Return the [X, Y] coordinate for the center point of the cell that contains the specified text.  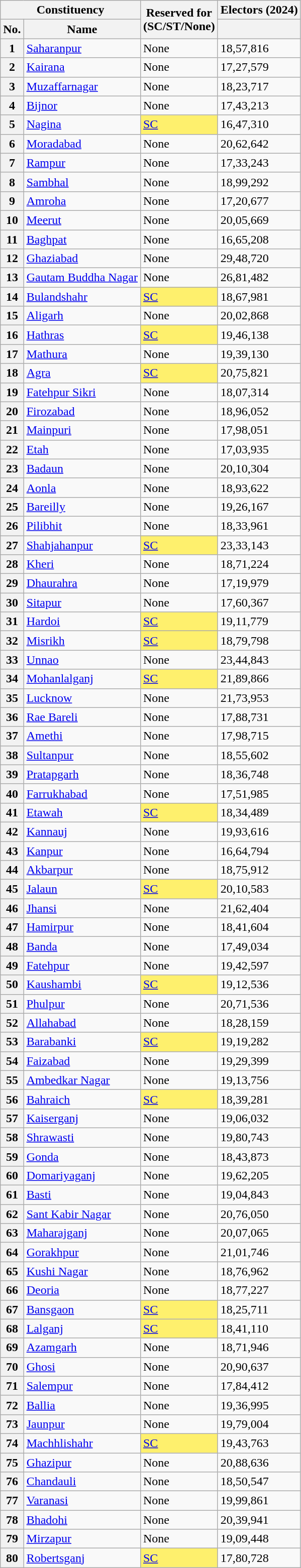
Muzaffarnagar [82, 86]
Robertsganj [82, 1558]
Phulpur [82, 1004]
Etah [82, 449]
58 [12, 1137]
18,23,717 [259, 86]
20 [12, 411]
18,67,981 [259, 297]
20,07,065 [259, 1233]
19,19,282 [259, 1042]
64 [12, 1252]
18,25,711 [259, 1309]
Salempur [82, 1386]
19,79,004 [259, 1424]
46 [12, 908]
Bhadohi [82, 1520]
54 [12, 1061]
20,39,941 [259, 1520]
25 [12, 507]
18,07,314 [259, 392]
18,28,159 [259, 1023]
44 [12, 870]
20,02,868 [259, 316]
5 [12, 125]
1 [12, 48]
13 [12, 278]
Kushi Nagar [82, 1271]
21 [12, 430]
29,48,720 [259, 259]
Banda [82, 946]
Sultanpur [82, 755]
20,76,050 [259, 1214]
53 [12, 1042]
17,27,579 [259, 67]
19,42,597 [259, 966]
37 [12, 736]
19,13,756 [259, 1080]
18,39,281 [259, 1099]
17,51,985 [259, 793]
30 [12, 602]
Mirzapur [82, 1539]
17,60,367 [259, 602]
Allahabad [82, 1023]
17,03,935 [259, 449]
17,98,715 [259, 736]
Kaushambi [82, 985]
78 [12, 1520]
19,36,995 [259, 1405]
Amroha [82, 201]
48 [12, 946]
18,79,798 [259, 641]
Etawah [82, 812]
20,10,583 [259, 889]
Lucknow [82, 698]
Ghaziabad [82, 259]
80 [12, 1558]
67 [12, 1309]
68 [12, 1329]
21,62,404 [259, 908]
18,41,604 [259, 927]
20,88,636 [259, 1463]
Barabanki [82, 1042]
Baghpat [82, 239]
Hamirpur [82, 927]
9 [12, 201]
Fatehpur Sikri [82, 392]
Ambedkar Nagar [82, 1080]
Bijnor [82, 105]
Pilibhit [82, 526]
Rae Bareli [82, 717]
10 [12, 220]
17 [12, 354]
Unnao [82, 660]
72 [12, 1405]
19,99,861 [259, 1501]
Saharanpur [82, 48]
19,29,399 [259, 1061]
Meerut [82, 220]
No. [12, 29]
17,20,677 [259, 201]
18,99,292 [259, 182]
21,89,866 [259, 679]
33 [12, 660]
Fatehpur [82, 966]
Kaiserganj [82, 1118]
40 [12, 793]
18,77,227 [259, 1290]
Badaun [82, 468]
Farrukhabad [82, 793]
20,71,536 [259, 1004]
Ghazipur [82, 1463]
28 [12, 564]
41 [12, 812]
17,84,412 [259, 1386]
18,57,816 [259, 48]
20,10,304 [259, 468]
17,49,034 [259, 946]
Bulandshahr [82, 297]
Mainpuri [82, 430]
Faizabad [82, 1061]
18,55,602 [259, 755]
Maharajganj [82, 1233]
Dhaurahra [82, 583]
18,36,748 [259, 774]
21,73,953 [259, 698]
71 [12, 1386]
11 [12, 239]
19,04,843 [259, 1195]
45 [12, 889]
19,26,167 [259, 507]
Hathras [82, 335]
19,93,616 [259, 831]
Deoria [82, 1290]
50 [12, 985]
14 [12, 297]
4 [12, 105]
18,50,547 [259, 1482]
16,65,208 [259, 239]
15 [12, 316]
Nagina [82, 125]
Sant Kabir Nagar [82, 1214]
76 [12, 1482]
Ghosi [82, 1367]
60 [12, 1176]
20,62,642 [259, 144]
16,64,794 [259, 851]
Akbarpur [82, 870]
73 [12, 1424]
19,11,779 [259, 622]
19,12,536 [259, 985]
32 [12, 641]
63 [12, 1233]
38 [12, 755]
19,46,138 [259, 335]
Ballia [82, 1405]
Jhansi [82, 908]
20,90,637 [259, 1367]
Name [82, 29]
Shrawasti [82, 1137]
55 [12, 1080]
3 [12, 86]
Hardoi [82, 622]
65 [12, 1271]
42 [12, 831]
Machhlishahr [82, 1443]
Gorakhpur [82, 1252]
17,88,731 [259, 717]
35 [12, 698]
23 [12, 468]
26,81,482 [259, 278]
18,41,110 [259, 1329]
6 [12, 144]
23,44,843 [259, 660]
17,98,051 [259, 430]
69 [12, 1348]
74 [12, 1443]
52 [12, 1023]
16 [12, 335]
Aligarh [82, 316]
19,80,743 [259, 1137]
39 [12, 774]
17,19,979 [259, 583]
Lalganj [82, 1329]
Agra [82, 373]
Amethi [82, 736]
79 [12, 1539]
29 [12, 583]
8 [12, 182]
19,43,763 [259, 1443]
19,62,205 [259, 1176]
75 [12, 1463]
66 [12, 1290]
Constituency [70, 10]
Gonda [82, 1156]
19,09,448 [259, 1539]
47 [12, 927]
17,43,213 [259, 105]
Bareilly [82, 507]
Jaunpur [82, 1424]
16,47,310 [259, 125]
21,01,746 [259, 1252]
43 [12, 851]
Aonla [82, 488]
56 [12, 1099]
19 [12, 392]
Rampur [82, 163]
Mohanlalganj [82, 679]
Kanpur [82, 851]
61 [12, 1195]
62 [12, 1214]
Kairana [82, 67]
Varanasi [82, 1501]
18,93,622 [259, 488]
19,39,130 [259, 354]
18,76,962 [259, 1271]
24 [12, 488]
Moradabad [82, 144]
51 [12, 1004]
36 [12, 717]
18,71,946 [259, 1348]
77 [12, 1501]
27 [12, 545]
59 [12, 1156]
Azamgarh [82, 1348]
Basti [82, 1195]
31 [12, 622]
70 [12, 1367]
Reserved for(SC/ST/None) [179, 20]
Jalaun [82, 889]
20,05,669 [259, 220]
Kannauj [82, 831]
Bahraich [82, 1099]
Bansgaon [82, 1309]
Kheri [82, 564]
18 [12, 373]
34 [12, 679]
Pratapgarh [82, 774]
Electors (2024) [259, 10]
Domariyaganj [82, 1176]
18,43,873 [259, 1156]
18,96,052 [259, 411]
Sambhal [82, 182]
26 [12, 526]
17,33,243 [259, 163]
Chandauli [82, 1482]
7 [12, 163]
49 [12, 966]
18,33,961 [259, 526]
20,75,821 [259, 373]
Misrikh [82, 641]
18,71,224 [259, 564]
Firozabad [82, 411]
22 [12, 449]
18,34,489 [259, 812]
17,80,728 [259, 1558]
19,06,032 [259, 1118]
2 [12, 67]
Shahjahanpur [82, 545]
Gautam Buddha Nagar [82, 278]
18,75,912 [259, 870]
12 [12, 259]
23,33,143 [259, 545]
57 [12, 1118]
Mathura [82, 354]
Sitapur [82, 602]
